Search for the cell housing the specified text and yield its [X, Y] center coordinate. 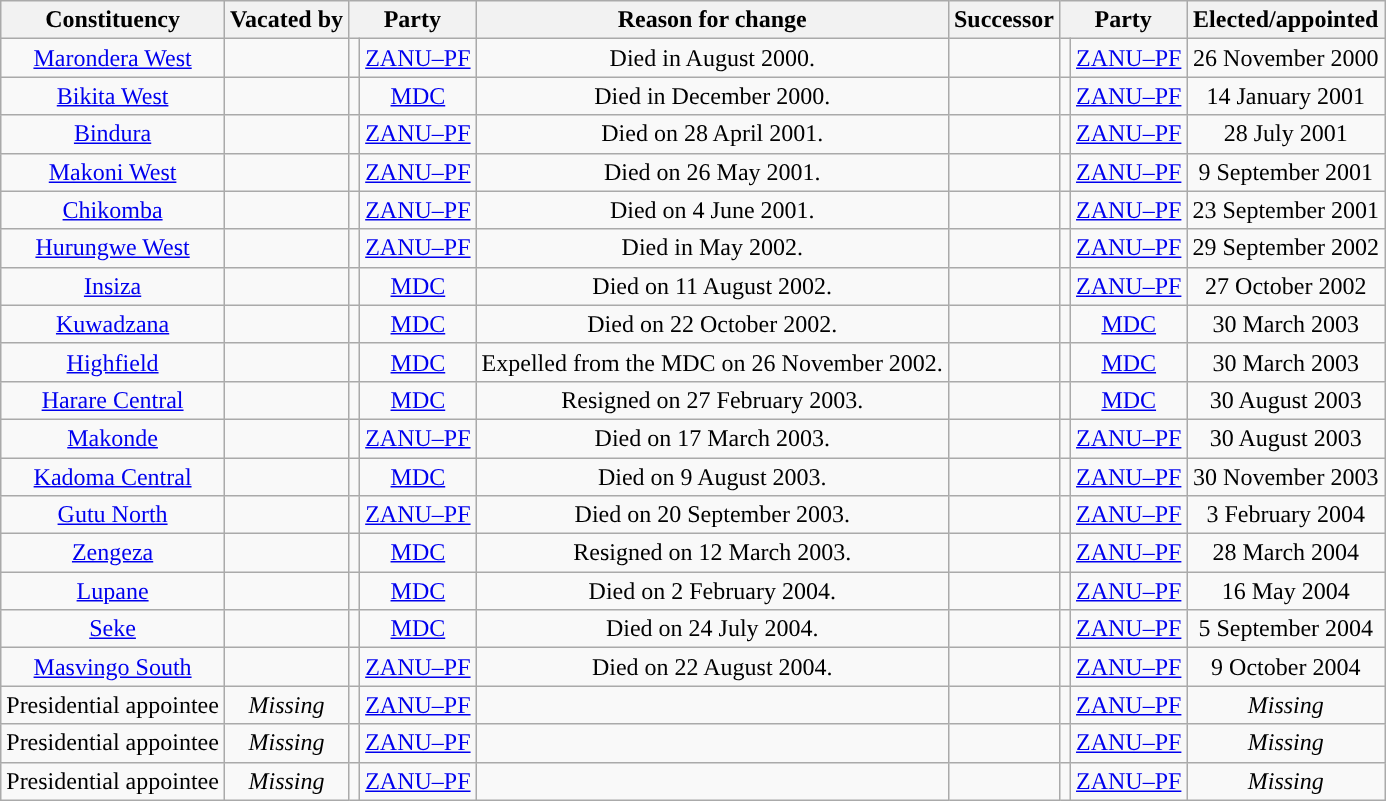
Resigned on 12 March 2003. [712, 553]
Died on 11 August 2002. [712, 286]
28 March 2004 [1286, 553]
Harare Central [113, 400]
Died in December 2000. [712, 96]
9 September 2001 [1286, 172]
Successor [1004, 20]
Resigned on 27 February 2003. [712, 400]
Lupane [113, 591]
Died in August 2000. [712, 58]
Kadoma Central [113, 477]
Died on 17 March 2003. [712, 438]
Bikita West [113, 96]
Constituency [113, 20]
Makoni West [113, 172]
28 July 2001 [1286, 134]
14 January 2001 [1286, 96]
Kuwadzana [113, 324]
Died on 22 October 2002. [712, 324]
Died on 2 February 2004. [712, 591]
Marondera West [113, 58]
Died in May 2002. [712, 248]
Makonde [113, 438]
Died on 4 June 2001. [712, 210]
Hurungwe West [113, 248]
3 February 2004 [1286, 515]
Died on 28 April 2001. [712, 134]
Masvingo South [113, 667]
Insiza [113, 286]
Elected/appointed [1286, 20]
Died on 22 August 2004. [712, 667]
Died on 26 May 2001. [712, 172]
Reason for change [712, 20]
9 October 2004 [1286, 667]
23 September 2001 [1286, 210]
Died on 9 August 2003. [712, 477]
27 October 2002 [1286, 286]
5 September 2004 [1286, 629]
29 September 2002 [1286, 248]
26 November 2000 [1286, 58]
Highfield [113, 362]
Zengeza [113, 553]
Seke [113, 629]
Died on 24 July 2004. [712, 629]
Vacated by [286, 20]
Expelled from the MDC on 26 November 2002. [712, 362]
30 November 2003 [1286, 477]
Gutu North [113, 515]
Died on 20 September 2003. [712, 515]
Bindura [113, 134]
16 May 2004 [1286, 591]
Chikomba [113, 210]
